From the cell containing the given text, extract its center point as [x, y] coordinate. 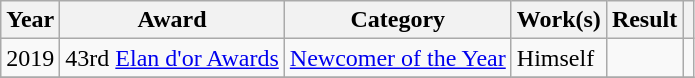
2019 [30, 58]
Award [172, 20]
Year [30, 20]
43rd Elan d'or Awards [172, 58]
Work(s) [558, 20]
Result [644, 20]
Category [398, 20]
Newcomer of the Year [398, 58]
Himself [558, 58]
